Pinpoint the cell where the given text exists, returning its (X, Y) midpoint coordinate. 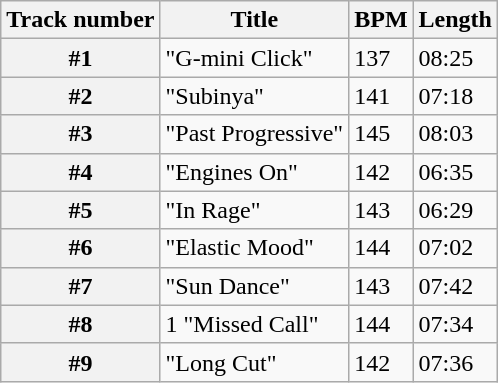
"Sun Dance" (254, 286)
Length (455, 20)
08:25 (455, 58)
"Engines On" (254, 172)
Title (254, 20)
07:36 (455, 362)
BPM (381, 20)
07:42 (455, 286)
"Long Cut" (254, 362)
#6 (80, 248)
#7 (80, 286)
#9 (80, 362)
07:02 (455, 248)
07:34 (455, 324)
141 (381, 96)
06:29 (455, 210)
#3 (80, 134)
"Past Progressive" (254, 134)
#1 (80, 58)
"Elastic Mood" (254, 248)
145 (381, 134)
#4 (80, 172)
#2 (80, 96)
137 (381, 58)
1 "Missed Call" (254, 324)
"In Rage" (254, 210)
08:03 (455, 134)
07:18 (455, 96)
"G-mini Click" (254, 58)
#8 (80, 324)
#5 (80, 210)
06:35 (455, 172)
Track number (80, 20)
"Subinya" (254, 96)
